Search for the cell housing the specified text and yield its [x, y] center coordinate. 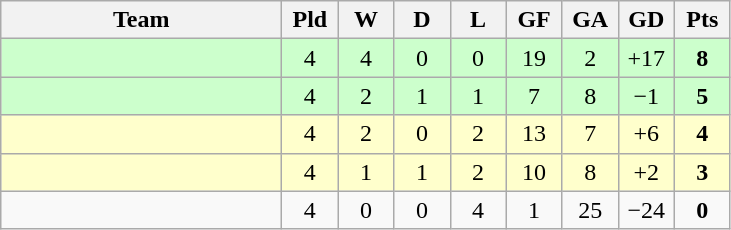
Pts [702, 20]
+17 [646, 58]
Team [142, 20]
GD [646, 20]
Pld [310, 20]
+2 [646, 172]
3 [702, 172]
13 [534, 134]
W [366, 20]
25 [590, 210]
5 [702, 96]
+6 [646, 134]
D [422, 20]
−1 [646, 96]
GA [590, 20]
19 [534, 58]
10 [534, 172]
L [478, 20]
GF [534, 20]
−24 [646, 210]
